Find where the given text appears and provide that cell's center as (x, y) coordinate. 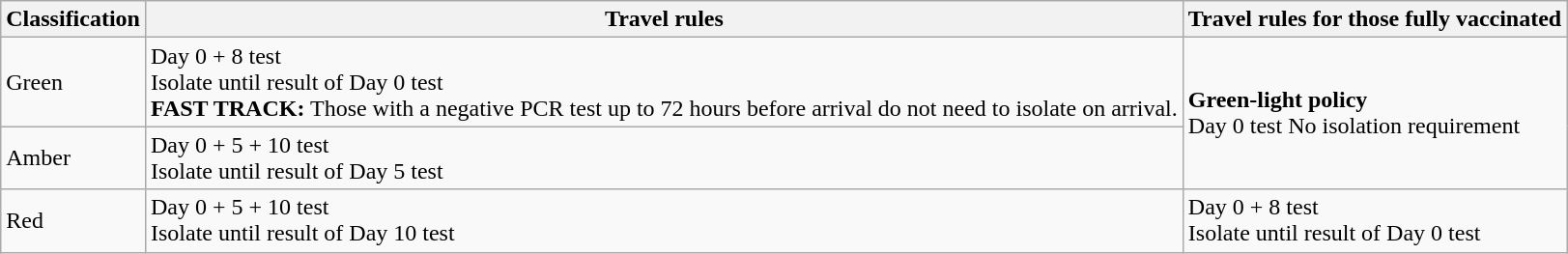
Amber (73, 158)
Day 0 + 8 testIsolate until result of Day 0 test (1374, 220)
Green-light policyDay 0 test No isolation requirement (1374, 114)
Travel rules (664, 19)
Day 0 + 5 + 10 testIsolate until result of Day 10 test (664, 220)
Travel rules for those fully vaccinated (1374, 19)
Day 0 + 5 + 10 testIsolate until result of Day 5 test (664, 158)
Green (73, 82)
Red (73, 220)
Classification (73, 19)
